Pinpoint the cell where the given text exists, returning its [x, y] midpoint coordinate. 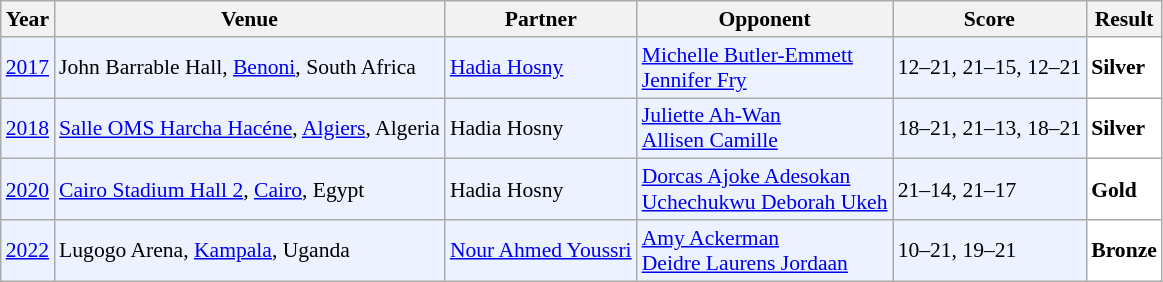
2018 [28, 128]
10–21, 19–21 [990, 250]
Bronze [1124, 250]
Michelle Butler-Emmett Jennifer Fry [765, 68]
John Barrable Hall, Benoni, South Africa [250, 68]
Nour Ahmed Youssri [541, 250]
Dorcas Ajoke Adesokan Uchechukwu Deborah Ukeh [765, 190]
Score [990, 19]
Salle OMS Harcha Hacéne, Algiers, Algeria [250, 128]
Lugogo Arena, Kampala, Uganda [250, 250]
2017 [28, 68]
Amy Ackerman Deidre Laurens Jordaan [765, 250]
12–21, 21–15, 12–21 [990, 68]
Year [28, 19]
Opponent [765, 19]
2020 [28, 190]
2022 [28, 250]
Venue [250, 19]
18–21, 21–13, 18–21 [990, 128]
Result [1124, 19]
21–14, 21–17 [990, 190]
Partner [541, 19]
Gold [1124, 190]
Juliette Ah-Wan Allisen Camille [765, 128]
Cairo Stadium Hall 2, Cairo, Egypt [250, 190]
